For the text-containing cell, return its midpoint in [x, y] coordinate format. 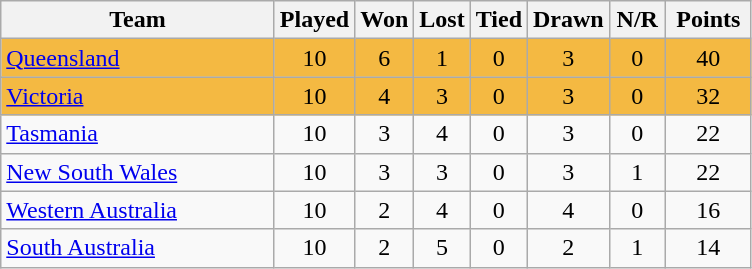
South Australia [138, 248]
5 [442, 248]
Western Australia [138, 210]
N/R [637, 20]
Points [708, 20]
32 [708, 96]
Queensland [138, 58]
16 [708, 210]
Won [384, 20]
6 [384, 58]
Drawn [569, 20]
Tasmania [138, 134]
14 [708, 248]
Tied [498, 20]
Team [138, 20]
New South Wales [138, 172]
Victoria [138, 96]
Played [314, 20]
40 [708, 58]
Lost [442, 20]
